Scan for the cell matching the given text and deliver its (X, Y) coordinate at center. 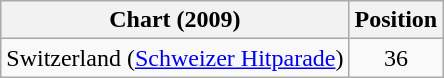
36 (396, 58)
Chart (2009) (175, 20)
Switzerland (Schweizer Hitparade) (175, 58)
Position (396, 20)
